Provide the (X, Y) coordinate of the cell's center where the given text is located.  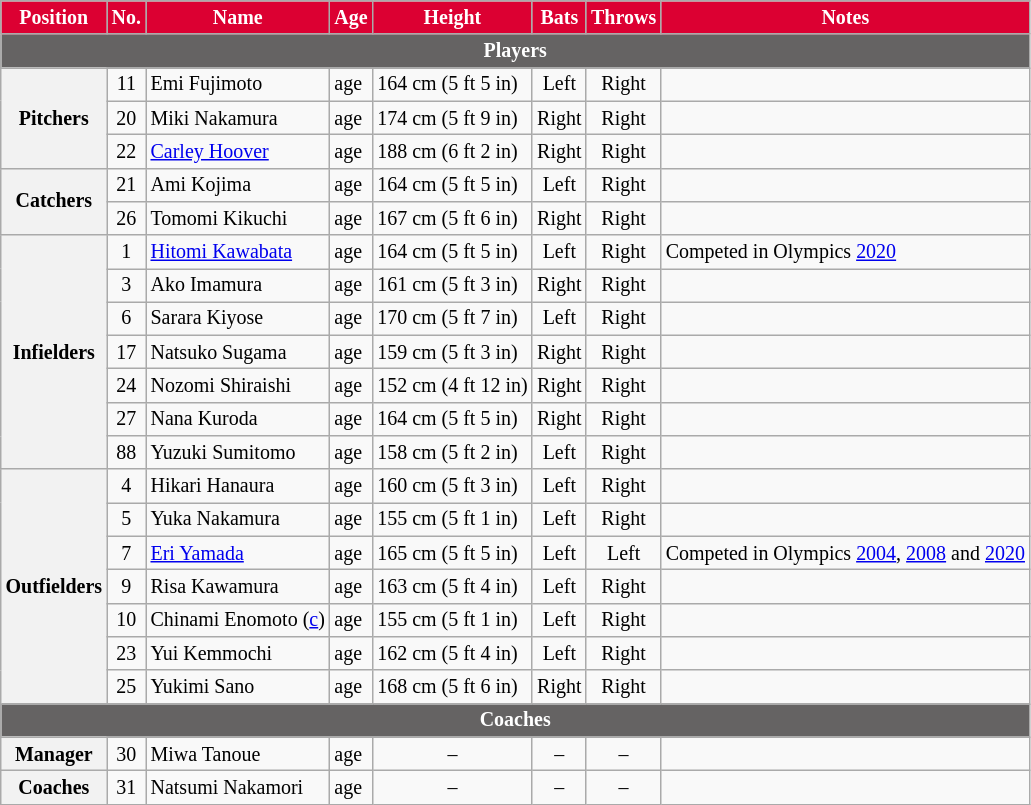
30 (126, 754)
163 cm (5 ft 4 in) (452, 586)
Yuzuki Sumitomo (238, 452)
Risa Kawamura (238, 586)
158 cm (5 ft 2 in) (452, 452)
170 cm (5 ft 7 in) (452, 318)
1 (126, 252)
Sarara Kiyose (238, 318)
Height (452, 18)
174 cm (5 ft 9 in) (452, 118)
Catchers (54, 202)
Competed in Olympics 2020 (846, 252)
Hitomi Kawabata (238, 252)
168 cm (5 ft 6 in) (452, 686)
152 cm (4 ft 12 in) (452, 386)
88 (126, 452)
Bats (559, 18)
Competed in Olympics 2004, 2008 and 2020 (846, 554)
Natsumi Nakamori (238, 788)
10 (126, 620)
26 (126, 218)
Miwa Tanoue (238, 754)
Hikari Hanaura (238, 486)
9 (126, 586)
Manager (54, 754)
Yukimi Sano (238, 686)
No. (126, 18)
Natsuko Sugama (238, 352)
162 cm (5 ft 4 in) (452, 654)
Yui Kemmochi (238, 654)
Tomomi Kikuchi (238, 218)
Carley Hoover (238, 152)
17 (126, 352)
Chinami Enomoto (c) (238, 620)
Ako Imamura (238, 286)
20 (126, 118)
25 (126, 686)
Throws (624, 18)
Infielders (54, 352)
161 cm (5 ft 3 in) (452, 286)
Position (54, 18)
Pitchers (54, 118)
Eri Yamada (238, 554)
24 (126, 386)
Miki Nakamura (238, 118)
21 (126, 184)
31 (126, 788)
4 (126, 486)
Players (516, 52)
160 cm (5 ft 3 in) (452, 486)
6 (126, 318)
11 (126, 84)
22 (126, 152)
Yuka Nakamura (238, 520)
Emi Fujimoto (238, 84)
Outfielders (54, 587)
5 (126, 520)
3 (126, 286)
7 (126, 554)
27 (126, 420)
Nana Kuroda (238, 420)
159 cm (5 ft 3 in) (452, 352)
167 cm (5 ft 6 in) (452, 218)
Notes (846, 18)
23 (126, 654)
Name (238, 18)
188 cm (6 ft 2 in) (452, 152)
Age (352, 18)
165 cm (5 ft 5 in) (452, 554)
Ami Kojima (238, 184)
Nozomi Shiraishi (238, 386)
